Detect which cell encompasses the target text, then output its (x, y) center coordinate. 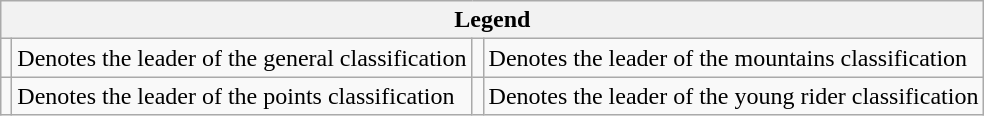
Denotes the leader of the young rider classification (734, 96)
Denotes the leader of the general classification (242, 58)
Denotes the leader of the mountains classification (734, 58)
Legend (492, 20)
Denotes the leader of the points classification (242, 96)
